For the text-containing cell, return its midpoint in [x, y] coordinate format. 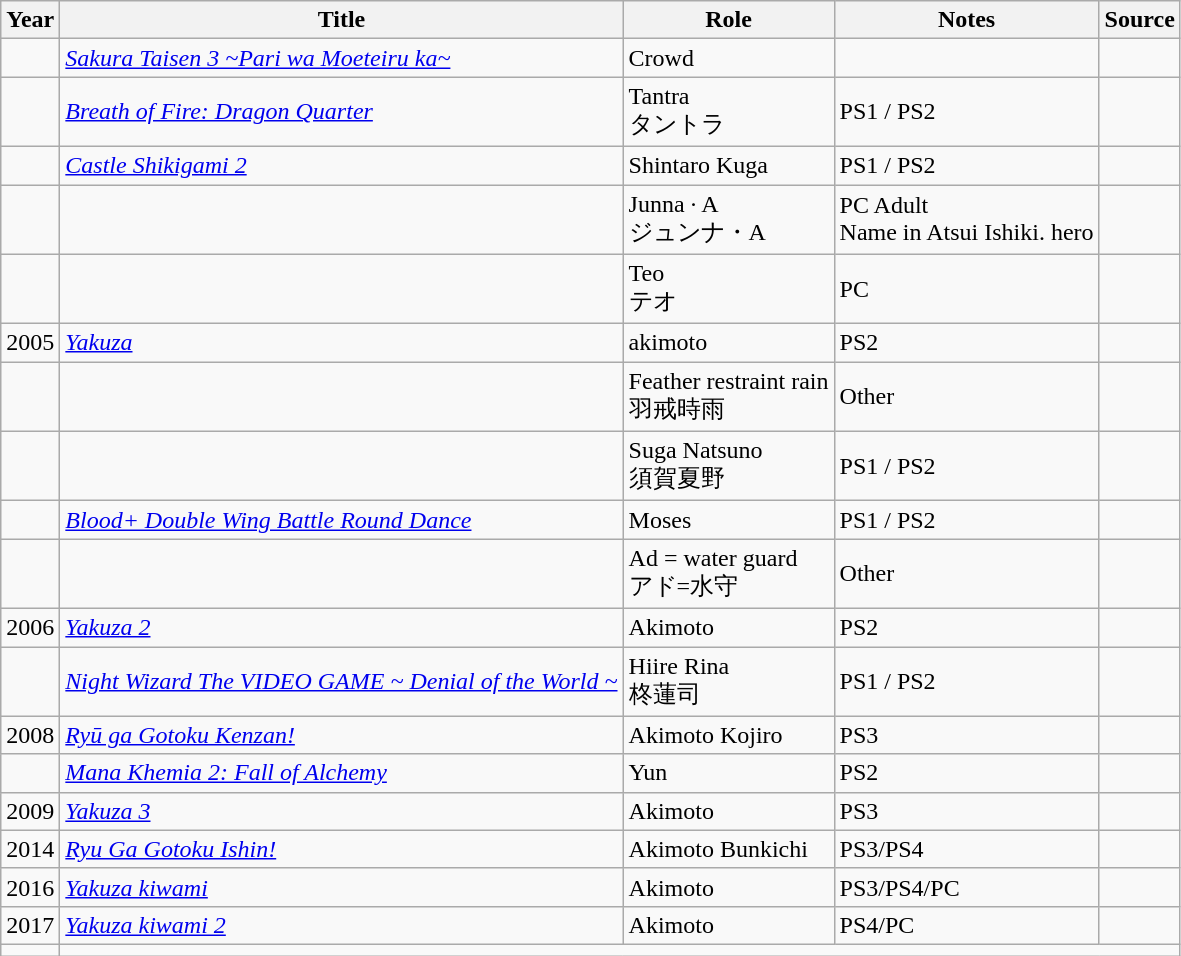
Night Wizard The VIDEO GAME ~ Denial of the World ~ [342, 681]
Yakuza [342, 343]
Suga Natsuno須賀夏野 [728, 466]
Moses [728, 520]
PC AdultName in Atsui Ishiki. hero [966, 219]
Notes [966, 20]
Tantraタントラ [728, 112]
Breath of Fire: Dragon Quarter [342, 112]
Yakuza kiwami [342, 887]
Feather restraint rain羽戒時雨 [728, 397]
2016 [30, 887]
Yun [728, 773]
2008 [30, 735]
PC [966, 289]
Crowd [728, 58]
Yakuza 2 [342, 627]
2005 [30, 343]
Role [728, 20]
akimoto [728, 343]
Ryu Ga Gotoku Ishin! [342, 849]
PS3/PS4/PC [966, 887]
Ryū ga Gotoku Kenzan! [342, 735]
Blood+ Double Wing Battle Round Dance [342, 520]
Akimoto Bunkichi [728, 849]
Sakura Taisen 3 ~Pari wa Moeteiru ka~ [342, 58]
PS4/PC [966, 925]
Ad = water guardアド=水守 [728, 574]
2009 [30, 811]
Title [342, 20]
Junna · Aジュンナ・A [728, 219]
2014 [30, 849]
Hiire Rina柊蓮司 [728, 681]
Year [30, 20]
2017 [30, 925]
Shintaro Kuga [728, 165]
Akimoto Kojiro [728, 735]
2006 [30, 627]
Source [1140, 20]
Teoテオ [728, 289]
PS3/PS4 [966, 849]
Mana Khemia 2: Fall of Alchemy [342, 773]
Yakuza 3 [342, 811]
Castle Shikigami 2 [342, 165]
Yakuza kiwami 2 [342, 925]
